Output the [X, Y] coordinate of the center of the cell containing the given text.  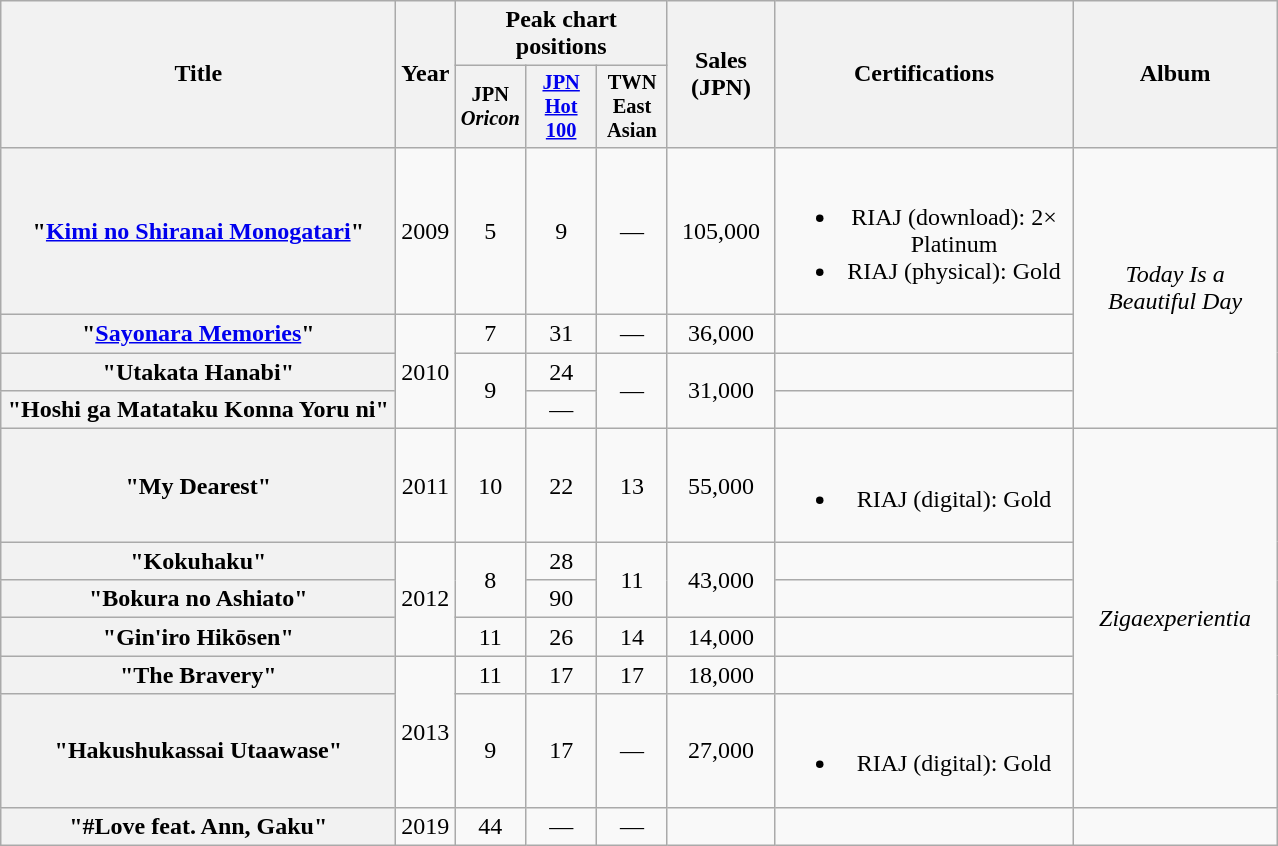
43,000 [720, 580]
2013 [426, 732]
8 [490, 580]
28 [562, 561]
44 [490, 826]
"#Love feat. Ann, Gaku" [198, 826]
"Kimi no Shiranai Monogatari" [198, 230]
RIAJ (download): 2× PlatinumRIAJ (physical): Gold [924, 230]
36,000 [720, 334]
26 [562, 637]
31 [562, 334]
14 [632, 637]
Year [426, 74]
"Gin'iro Hikōsen" [198, 637]
27,000 [720, 750]
24 [562, 372]
2010 [426, 372]
13 [632, 486]
90 [562, 599]
2009 [426, 230]
Zigaexperientia [1176, 618]
Peak chart positions [562, 34]
Certifications [924, 74]
7 [490, 334]
"My Dearest" [198, 486]
Title [198, 74]
"Hoshi ga Matataku Konna Yoru ni" [198, 410]
5 [490, 230]
31,000 [720, 391]
18,000 [720, 675]
Sales (JPN) [720, 74]
"Hakushukassai Utaawase" [198, 750]
"Sayonara Memories" [198, 334]
TWN East Asian [632, 107]
Today Is a Beautiful Day [1176, 288]
2019 [426, 826]
14,000 [720, 637]
"The Bravery" [198, 675]
55,000 [720, 486]
Album [1176, 74]
"Utakata Hanabi" [198, 372]
2012 [426, 599]
"Bokura no Ashiato" [198, 599]
22 [562, 486]
2011 [426, 486]
JPN Hot 100 [562, 107]
10 [490, 486]
105,000 [720, 230]
"Kokuhaku" [198, 561]
JPN Oricon [490, 107]
